Detect which cell encompasses the target text, then output its (x, y) center coordinate. 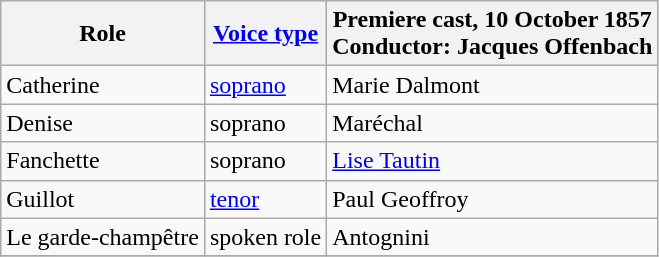
Marie Dalmont (492, 85)
Guillot (103, 199)
tenor (265, 199)
Le garde-champêtre (103, 237)
spoken role (265, 237)
Catherine (103, 85)
Fanchette (103, 161)
Antognini (492, 237)
Paul Geoffroy (492, 199)
Denise (103, 123)
Maréchal (492, 123)
Role (103, 34)
Lise Tautin (492, 161)
Voice type (265, 34)
Premiere cast, 10 October 1857Conductor: Jacques Offenbach (492, 34)
